Determine the [X, Y] coordinate at the center of the cell enclosing the given text.  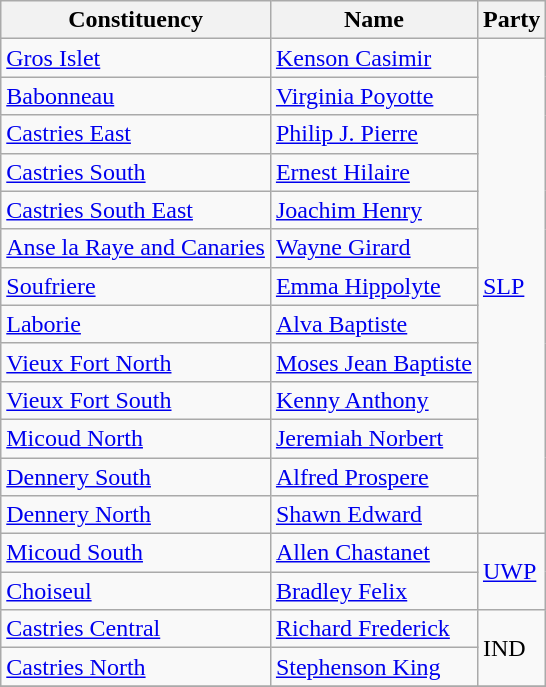
Party [511, 20]
UWP [511, 572]
Moses Jean Baptiste [374, 362]
Constituency [136, 20]
Babonneau [136, 96]
Castries North [136, 667]
Richard Frederick [374, 629]
Joachim Henry [374, 210]
Kenson Casimir [374, 58]
Alfred Prospere [374, 477]
Emma Hippolyte [374, 286]
IND [511, 648]
Gros Islet [136, 58]
Jeremiah Norbert [374, 438]
Micoud North [136, 438]
Vieux Fort North [136, 362]
Virginia Poyotte [374, 96]
Dennery South [136, 477]
Bradley Felix [374, 591]
Alva Baptiste [374, 324]
Philip J. Pierre [374, 134]
Castries South East [136, 210]
Name [374, 20]
Castries South [136, 172]
Stephenson King [374, 667]
Ernest Hilaire [374, 172]
Anse la Raye and Canaries [136, 248]
Laborie [136, 324]
Wayne Girard [374, 248]
Dennery North [136, 515]
Shawn Edward [374, 515]
Choiseul [136, 591]
SLP [511, 286]
Micoud South [136, 553]
Vieux Fort South [136, 400]
Allen Chastanet [374, 553]
Soufriere [136, 286]
Castries Central [136, 629]
Kenny Anthony [374, 400]
Castries East [136, 134]
